Search for the cell housing the specified text and yield its [X, Y] center coordinate. 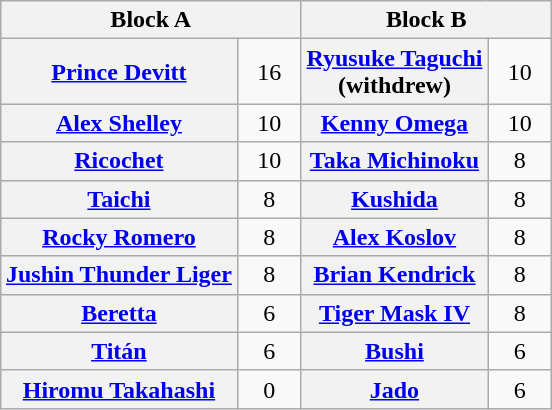
Kenny Omega [394, 123]
Ricochet [118, 161]
Beretta [118, 313]
16 [269, 72]
Titán [118, 351]
Bushi [394, 351]
Hiromu Takahashi [118, 389]
Jado [394, 389]
Taka Michinoku [394, 161]
Kushida [394, 199]
Tiger Mask IV [394, 313]
Ryusuke Taguchi(withdrew) [394, 72]
Alex Koslov [394, 237]
Block A [150, 20]
Rocky Romero [118, 237]
Brian Kendrick [394, 275]
Taichi [118, 199]
Block B [426, 20]
Alex Shelley [118, 123]
Jushin Thunder Liger [118, 275]
Prince Devitt [118, 72]
0 [269, 389]
